Output the [x, y] coordinate of the center of the cell containing the given text.  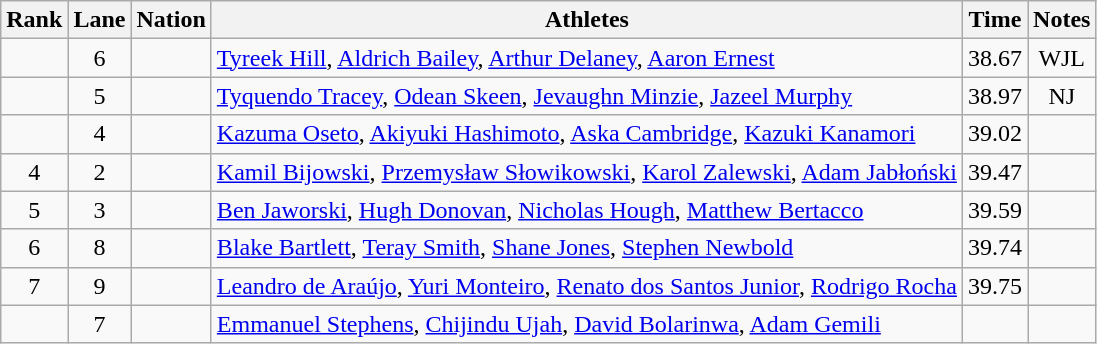
39.74 [994, 248]
Athletes [586, 20]
2 [100, 172]
39.59 [994, 210]
Emmanuel Stephens, Chijindu Ujah, David Bolarinwa, Adam Gemili [586, 324]
38.67 [994, 58]
Leandro de Araújo, Yuri Monteiro, Renato dos Santos Junior, Rodrigo Rocha [586, 286]
Time [994, 20]
Lane [100, 20]
Tyreek Hill, Aldrich Bailey, Arthur Delaney, Aaron Ernest [586, 58]
38.97 [994, 96]
Kazuma Oseto, Akiyuki Hashimoto, Aska Cambridge, Kazuki Kanamori [586, 134]
Kamil Bijowski, Przemysław Słowikowski, Karol Zalewski, Adam Jabłoński [586, 172]
39.47 [994, 172]
39.75 [994, 286]
NJ [1062, 96]
Blake Bartlett, Teray Smith, Shane Jones, Stephen Newbold [586, 248]
39.02 [994, 134]
Ben Jaworski, Hugh Donovan, Nicholas Hough, Matthew Bertacco [586, 210]
Notes [1062, 20]
Rank [34, 20]
Tyquendo Tracey, Odean Skeen, Jevaughn Minzie, Jazeel Murphy [586, 96]
3 [100, 210]
9 [100, 286]
8 [100, 248]
Nation [171, 20]
WJL [1062, 58]
